Search for the cell housing the specified text and yield its [X, Y] center coordinate. 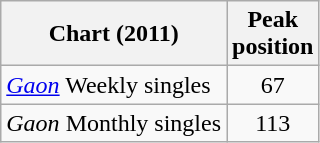
67 [272, 85]
113 [272, 123]
Chart (2011) [114, 34]
Gaon Monthly singles [114, 123]
Peak position [272, 34]
Gaon Weekly singles [114, 85]
